Locate the cell with the specified text and output its (x, y) center coordinate. 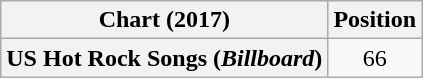
Position (375, 20)
66 (375, 58)
US Hot Rock Songs (Billboard) (164, 58)
Chart (2017) (164, 20)
